Identify which cell holds the provided text, then report its [X, Y] central coordinate. 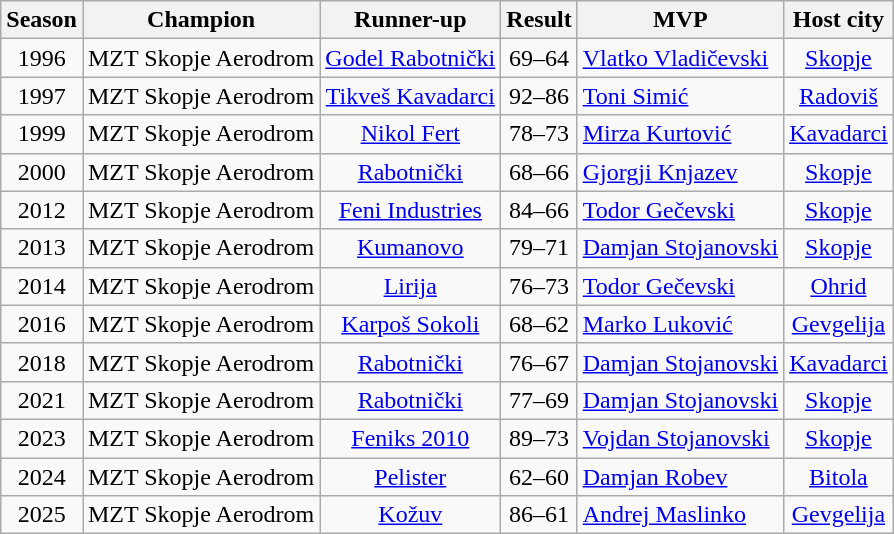
2021 [42, 400]
Ohrid [839, 286]
86–61 [539, 515]
2013 [42, 248]
Gjorgji Knjazev [680, 172]
69–64 [539, 58]
92–86 [539, 96]
Bitola [839, 477]
Vojdan Stojanovski [680, 438]
Pelister [410, 477]
68–66 [539, 172]
Toni Simić [680, 96]
76–67 [539, 362]
Kožuv [410, 515]
Feniks 2010 [410, 438]
MVP [680, 20]
Marko Luković [680, 324]
Radoviš [839, 96]
1997 [42, 96]
Damjan Robev [680, 477]
Result [539, 20]
2023 [42, 438]
Nikol Fert [410, 134]
Karpoš Sokoli [410, 324]
Runner-up [410, 20]
Champion [200, 20]
Andrej Maslinko [680, 515]
76–73 [539, 286]
Season [42, 20]
89–73 [539, 438]
2016 [42, 324]
Tikveš Kavadarci [410, 96]
Host city [839, 20]
2000 [42, 172]
2014 [42, 286]
2024 [42, 477]
2012 [42, 210]
1996 [42, 58]
Kumanovo [410, 248]
Lirija [410, 286]
Vlatko Vladičevski [680, 58]
2025 [42, 515]
1999 [42, 134]
Godel Rabotnički [410, 58]
Feni Industries [410, 210]
78–73 [539, 134]
84–66 [539, 210]
62–60 [539, 477]
Mirza Kurtović [680, 134]
68–62 [539, 324]
2018 [42, 362]
77–69 [539, 400]
79–71 [539, 248]
